Capture the cell that displays the provided text and extract its [X, Y] central coordinate. 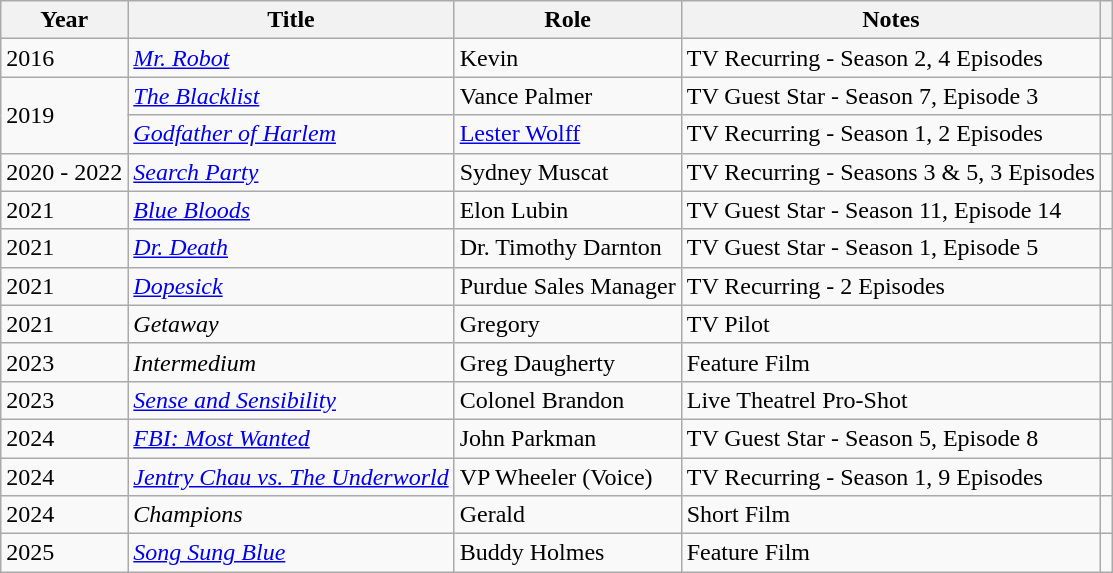
TV Pilot [890, 324]
TV Recurring - Season 1, 2 Episodes [890, 134]
The Blacklist [291, 96]
2016 [64, 58]
Dr. Death [291, 248]
Notes [890, 20]
Dr. Timothy Darnton [568, 248]
TV Recurring - Seasons 3 & 5, 3 Episodes [890, 172]
Blue Bloods [291, 210]
2019 [64, 115]
Live Theatrel Pro-Shot [890, 400]
Dopesick [291, 286]
2025 [64, 553]
Champions [291, 515]
Vance Palmer [568, 96]
Lester Wolff [568, 134]
FBI: Most Wanted [291, 438]
Greg Daugherty [568, 362]
Jentry Chau vs. The Underworld [291, 477]
TV Recurring - Season 1, 9 Episodes [890, 477]
Search Party [291, 172]
Godfather of Harlem [291, 134]
Sense and Sensibility [291, 400]
Elon Lubin [568, 210]
Colonel Brandon [568, 400]
Getaway [291, 324]
Kevin [568, 58]
Gerald [568, 515]
Purdue Sales Manager [568, 286]
TV Recurring - 2 Episodes [890, 286]
Intermedium [291, 362]
Role [568, 20]
2020 - 2022 [64, 172]
Gregory [568, 324]
Sydney Muscat [568, 172]
TV Guest Star - Season 11, Episode 14 [890, 210]
Mr. Robot [291, 58]
Title [291, 20]
TV Recurring - Season 2, 4 Episodes [890, 58]
TV Guest Star - Season 7, Episode 3 [890, 96]
Year [64, 20]
TV Guest Star - Season 1, Episode 5 [890, 248]
VP Wheeler (Voice) [568, 477]
Short Film [890, 515]
Buddy Holmes [568, 553]
John Parkman [568, 438]
Song Sung Blue [291, 553]
TV Guest Star - Season 5, Episode 8 [890, 438]
